Return [x, y] of the center of cell containing provided text 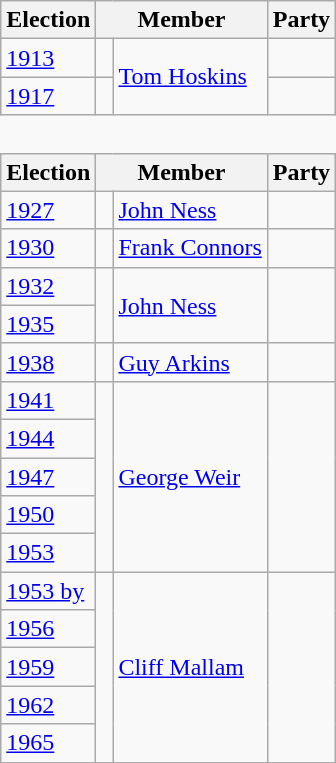
Guy Arkins [190, 362]
Cliff Mallam [190, 667]
1927 [48, 210]
1953 by [48, 591]
1930 [48, 248]
1962 [48, 705]
George Weir [190, 476]
1913 [48, 58]
1944 [48, 438]
1950 [48, 515]
1932 [48, 286]
Frank Connors [190, 248]
1935 [48, 324]
Tom Hoskins [190, 77]
1917 [48, 96]
1941 [48, 400]
1947 [48, 477]
1959 [48, 667]
1956 [48, 629]
1953 [48, 553]
1938 [48, 362]
1965 [48, 743]
